Capture the cell that displays the provided text and extract its [X, Y] central coordinate. 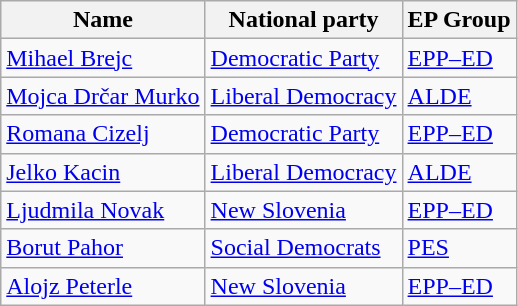
Mihael Brejc [103, 58]
Ljudmila Novak [103, 210]
Alojz Peterle [103, 286]
Name [103, 20]
National party [304, 20]
EP Group [459, 20]
Borut Pahor [103, 248]
Mojca Drčar Murko [103, 96]
Social Democrats [304, 248]
Romana Cizelj [103, 134]
PES [459, 248]
Jelko Kacin [103, 172]
